Capture the cell that displays the provided text and extract its [X, Y] central coordinate. 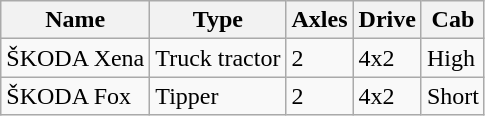
Tipper [218, 96]
ŠKODA Xena [76, 58]
Short [452, 96]
Cab [452, 20]
Type [218, 20]
Drive [387, 20]
Axles [320, 20]
High [452, 58]
Name [76, 20]
Truck tractor [218, 58]
ŠKODA Fox [76, 96]
